Return the (x, y) coordinate for the center point of the cell that contains the specified text.  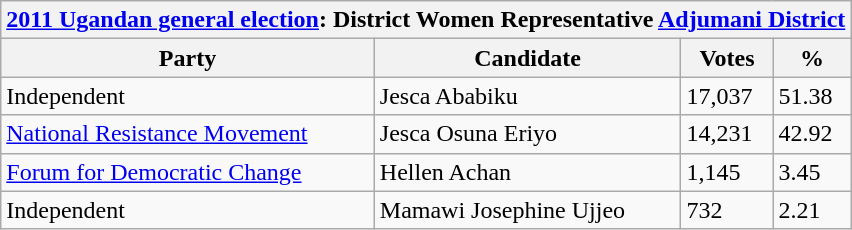
3.45 (812, 172)
% (812, 58)
Candidate (528, 58)
42.92 (812, 134)
732 (727, 210)
17,037 (727, 96)
2.21 (812, 210)
Forum for Democratic Change (188, 172)
51.38 (812, 96)
14,231 (727, 134)
Hellen Achan (528, 172)
Mamawi Josephine Ujjeo (528, 210)
2011 Ugandan general election: District Women Representative Adjumani District (426, 20)
Votes (727, 58)
Jesca Osuna Eriyo (528, 134)
Party (188, 58)
1,145 (727, 172)
National Resistance Movement (188, 134)
Jesca Ababiku (528, 96)
